From the cell containing the given text, extract its center point as (X, Y) coordinate. 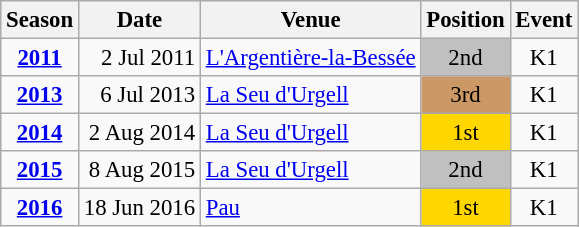
2011 (40, 58)
Event (544, 20)
Position (466, 20)
3rd (466, 95)
2014 (40, 133)
L'Argentière-la-Bessée (310, 58)
6 Jul 2013 (139, 95)
18 Jun 2016 (139, 208)
Venue (310, 20)
Season (40, 20)
2016 (40, 208)
8 Aug 2015 (139, 170)
Pau (310, 208)
2 Aug 2014 (139, 133)
Date (139, 20)
2015 (40, 170)
2013 (40, 95)
2 Jul 2011 (139, 58)
